Scan for the cell matching the given text and deliver its [X, Y] coordinate at center. 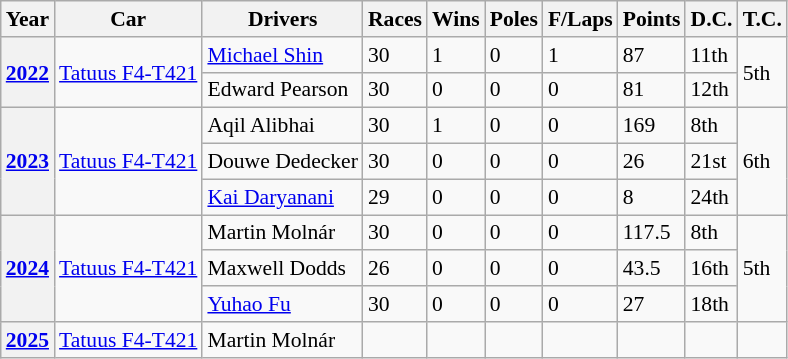
2024 [28, 268]
2023 [28, 162]
Poles [514, 19]
Drivers [282, 19]
D.C. [711, 19]
27 [652, 304]
Points [652, 19]
24th [711, 197]
Aqil Alibhai [282, 126]
2022 [28, 72]
T.C. [762, 19]
29 [395, 197]
2025 [28, 340]
16th [711, 269]
8 [652, 197]
Wins [456, 19]
21st [711, 162]
Year [28, 19]
Maxwell Dodds [282, 269]
18th [711, 304]
Car [128, 19]
12th [711, 90]
Michael Shin [282, 55]
Kai Daryanani [282, 197]
6th [762, 162]
Races [395, 19]
Yuhao Fu [282, 304]
117.5 [652, 233]
Douwe Dedecker [282, 162]
87 [652, 55]
43.5 [652, 269]
Edward Pearson [282, 90]
81 [652, 90]
11th [711, 55]
F/Laps [580, 19]
169 [652, 126]
